Find where the given text appears and provide that cell's center as [x, y] coordinate. 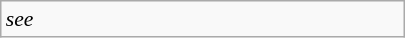
see [203, 19]
